Identify which cell holds the provided text, then report its (X, Y) central coordinate. 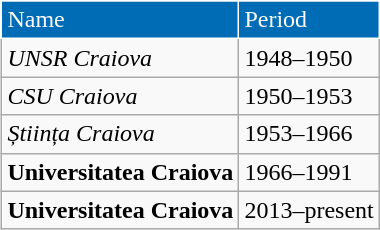
Știința Craiova (120, 134)
1950–1953 (309, 96)
1953–1966 (309, 134)
UNSR Craiova (120, 58)
CSU Craiova (120, 96)
Name (120, 20)
1948–1950 (309, 58)
1966–1991 (309, 172)
2013–present (309, 210)
Period (309, 20)
